Determine the (x, y) coordinate at the center of the cell enclosing the given text.  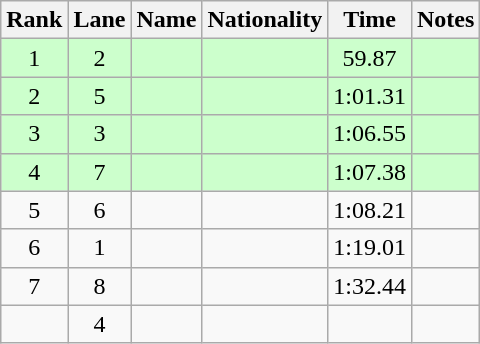
Name (166, 20)
1:08.21 (370, 210)
1:01.31 (370, 96)
1:06.55 (370, 134)
Nationality (265, 20)
1:19.01 (370, 248)
1:07.38 (370, 172)
Notes (445, 20)
59.87 (370, 58)
Lane (100, 20)
Time (370, 20)
8 (100, 286)
Rank (34, 20)
1:32.44 (370, 286)
